Scan for the cell matching the given text and deliver its [x, y] coordinate at center. 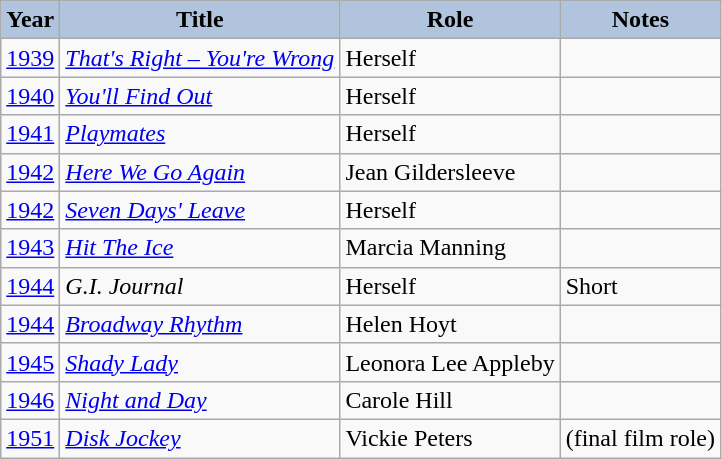
1939 [30, 58]
Year [30, 20]
1943 [30, 248]
Leonora Lee Appleby [450, 362]
Playmates [200, 134]
Vickie Peters [450, 438]
Title [200, 20]
Night and Day [200, 400]
Seven Days' Leave [200, 210]
1940 [30, 96]
Short [640, 286]
Marcia Manning [450, 248]
Disk Jockey [200, 438]
You'll Find Out [200, 96]
Notes [640, 20]
(final film role) [640, 438]
Broadway Rhythm [200, 324]
Hit The Ice [200, 248]
Role [450, 20]
1951 [30, 438]
Helen Hoyt [450, 324]
Jean Gildersleeve [450, 172]
Here We Go Again [200, 172]
G.I. Journal [200, 286]
1946 [30, 400]
Carole Hill [450, 400]
1945 [30, 362]
1941 [30, 134]
Shady Lady [200, 362]
That's Right – You're Wrong [200, 58]
